For the text-containing cell, return its midpoint in [X, Y] coordinate format. 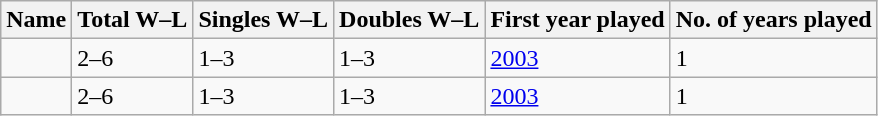
Singles W–L [264, 20]
Doubles W–L [410, 20]
No. of years played [774, 20]
Total W–L [132, 20]
First year played [578, 20]
Name [36, 20]
